From the cell containing the given text, extract its center point as [x, y] coordinate. 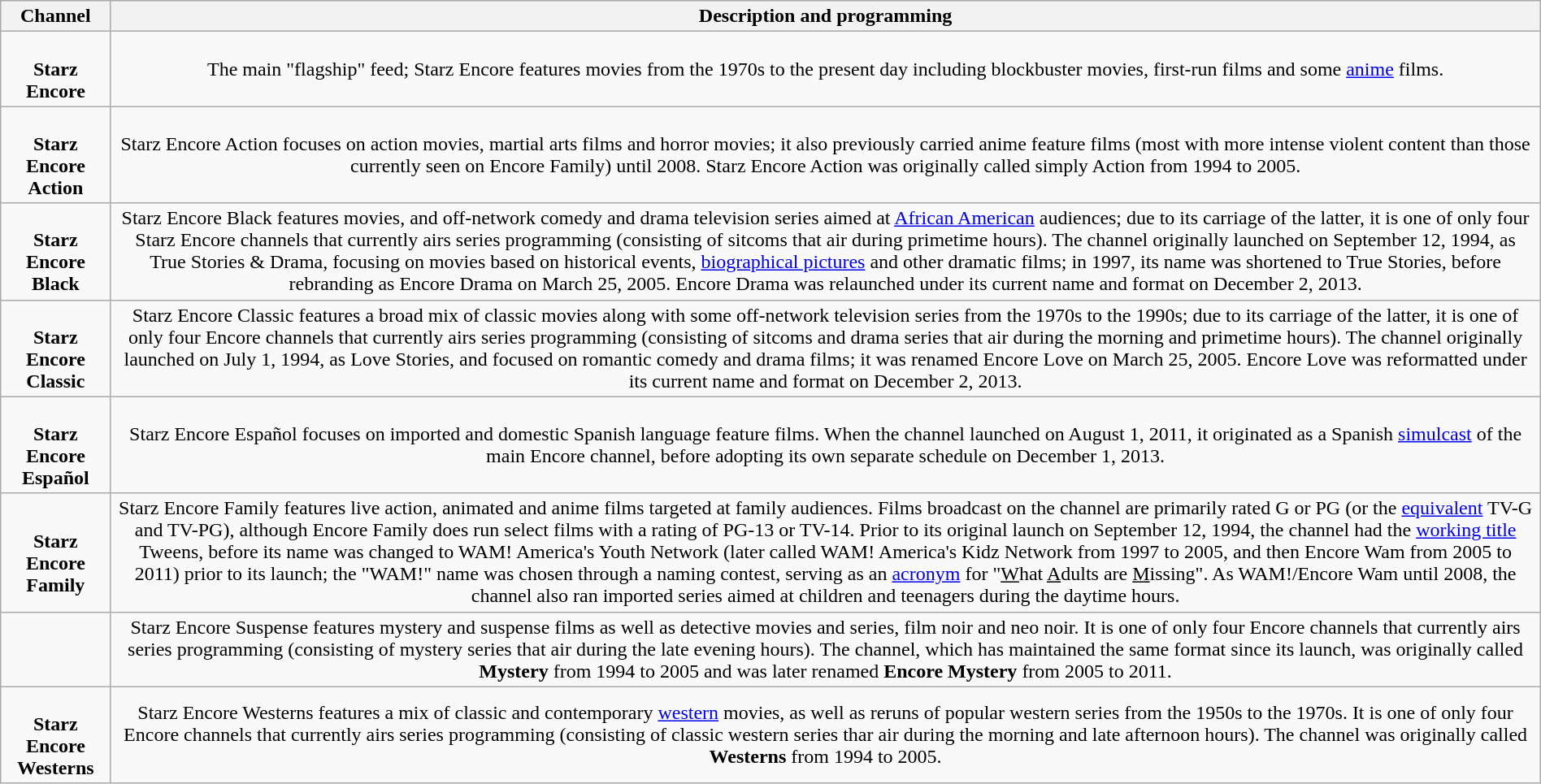
Starz Encore [55, 69]
Starz Encore Classic [55, 348]
Starz Encore Family [55, 552]
Description and programming [826, 16]
Starz Encore Black [55, 252]
Starz Encore Español [55, 445]
Starz Encore Action [55, 154]
Starz Encore Westerns [55, 734]
Channel [55, 16]
